Determine the (X, Y) coordinate at the center of the cell enclosing the given text.  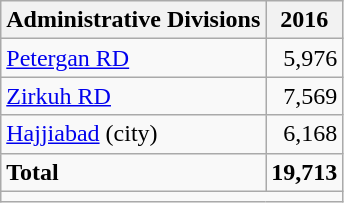
Hajjiabad (city) (134, 134)
19,713 (304, 172)
Total (134, 172)
Petergan RD (134, 58)
2016 (304, 20)
7,569 (304, 96)
5,976 (304, 58)
Zirkuh RD (134, 96)
Administrative Divisions (134, 20)
6,168 (304, 134)
